Locate the cell with the specified text and output its (x, y) center coordinate. 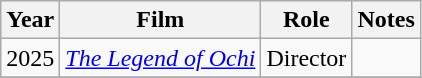
Director (306, 58)
Notes (386, 20)
The Legend of Ochi (160, 58)
Year (30, 20)
Role (306, 20)
2025 (30, 58)
Film (160, 20)
